Output the [x, y] coordinate of the center of the cell containing the given text.  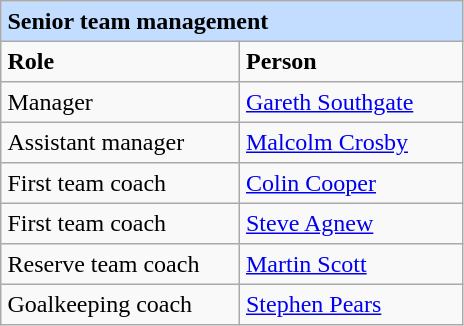
Reserve team coach [120, 264]
Person [351, 61]
Assistant manager [120, 142]
Steve Agnew [351, 223]
Martin Scott [351, 264]
Colin Cooper [351, 183]
Goalkeeping coach [120, 304]
Gareth Southgate [351, 102]
Stephen Pears [351, 304]
Senior team management [232, 21]
Manager [120, 102]
Role [120, 61]
Malcolm Crosby [351, 142]
